Pinpoint the cell where the given text exists, returning its [X, Y] midpoint coordinate. 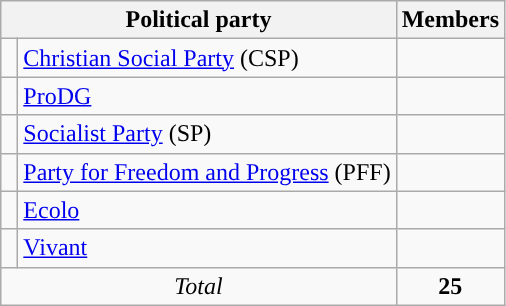
Christian Social Party (CSP) [207, 58]
Vivant [207, 248]
ProDG [207, 96]
25 [450, 286]
Socialist Party (SP) [207, 134]
Party for Freedom and Progress (PFF) [207, 172]
Ecolo [207, 210]
Political party [198, 20]
Total [198, 286]
Members [450, 20]
